Capture the cell that displays the provided text and extract its [X, Y] central coordinate. 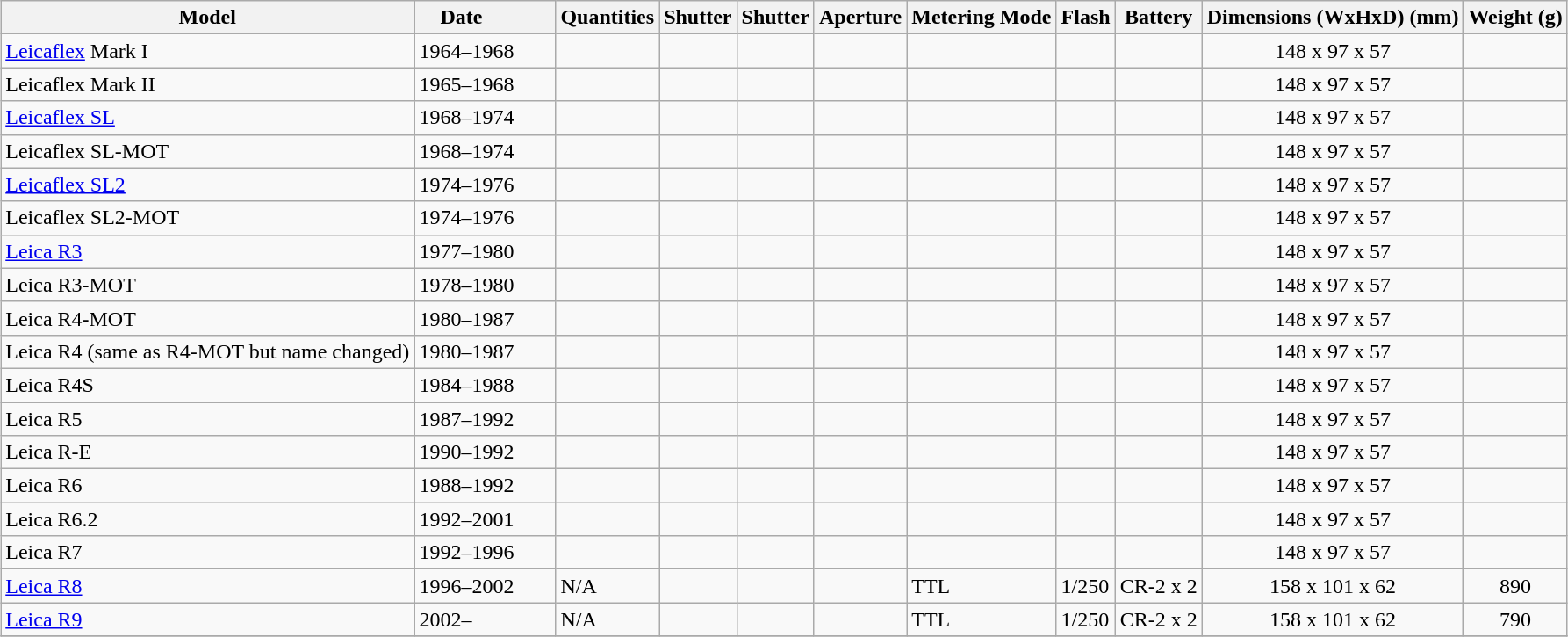
1978–1980 [485, 285]
Leica R3-MOT [207, 285]
Leica R4-MOT [207, 318]
Leicaflex SL2 [207, 185]
Leica R-E [207, 452]
1990–1992 [485, 452]
890 [1515, 586]
Metering Mode [982, 18]
1996–2002 [485, 586]
Leica R4 (same as R4-MOT but name changed) [207, 351]
Battery [1159, 18]
Leica R6 [207, 486]
Aperture [860, 18]
Quantities [608, 18]
1992–2001 [485, 519]
Leicaflex SL-MOT [207, 151]
Model [207, 18]
1992–1996 [485, 553]
Leica R3 [207, 251]
Leica R6.2 [207, 519]
790 [1515, 619]
Weight (g) [1515, 18]
1988–1992 [485, 486]
Leicaflex Mark II [207, 84]
1965–1968 [485, 84]
Leica R8 [207, 586]
Leica R5 [207, 419]
Leicaflex SL [207, 118]
Leica R7 [207, 553]
Flash [1085, 18]
Leicaflex Mark I [207, 51]
1964–1968 [485, 51]
1977–1980 [485, 251]
Dimensions (WxHxD) (mm) [1333, 18]
2002– [485, 619]
Leica R9 [207, 619]
Leicaflex SL2-MOT [207, 218]
1987–1992 [485, 419]
1984–1988 [485, 385]
Leica R4S [207, 385]
Date [485, 18]
